Return [X, Y] of the center of cell containing provided text 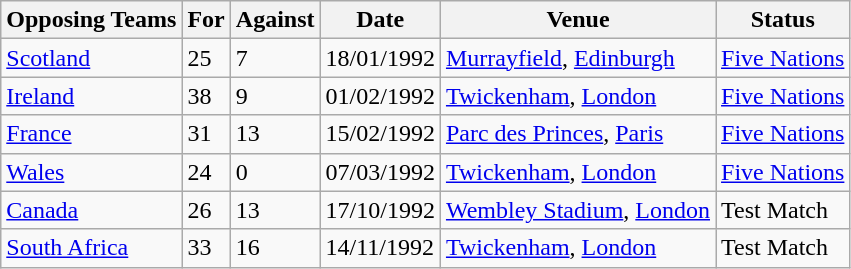
38 [206, 96]
16 [275, 248]
07/03/1992 [380, 172]
France [92, 134]
Parc des Princes, Paris [578, 134]
7 [275, 58]
Scotland [92, 58]
Against [275, 20]
33 [206, 248]
Venue [578, 20]
01/02/1992 [380, 96]
Opposing Teams [92, 20]
For [206, 20]
Canada [92, 210]
Status [783, 20]
26 [206, 210]
Murrayfield, Edinburgh [578, 58]
15/02/1992 [380, 134]
17/10/1992 [380, 210]
25 [206, 58]
South Africa [92, 248]
Wales [92, 172]
18/01/1992 [380, 58]
Ireland [92, 96]
Date [380, 20]
14/11/1992 [380, 248]
31 [206, 134]
24 [206, 172]
0 [275, 172]
Wembley Stadium, London [578, 210]
9 [275, 96]
